Identify which cell holds the provided text, then report its [X, Y] central coordinate. 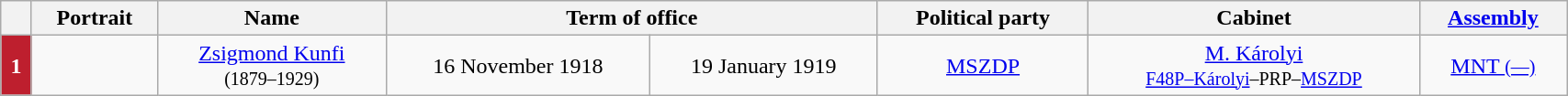
Name [272, 18]
Portrait [94, 18]
Assembly [1493, 18]
Term of office [632, 18]
Political party [983, 18]
16 November 1918 [518, 66]
MSZDP [983, 66]
MNT (—) [1493, 66]
19 January 1919 [763, 66]
M. KárolyiF48P–Károlyi–PRP–MSZDP [1254, 66]
1 [17, 66]
Zsigmond Kunfi(1879–1929) [272, 66]
Cabinet [1254, 18]
